Search for the cell housing the specified text and yield its (X, Y) center coordinate. 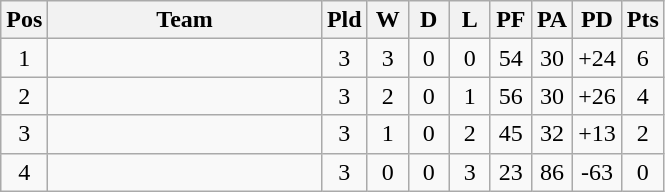
56 (510, 96)
L (470, 20)
32 (552, 134)
45 (510, 134)
+13 (598, 134)
Pld (344, 20)
PA (552, 20)
+26 (598, 96)
Team (185, 20)
54 (510, 58)
Pos (24, 20)
W (388, 20)
D (428, 20)
+24 (598, 58)
23 (510, 172)
PF (510, 20)
-63 (598, 172)
Pts (642, 20)
6 (642, 58)
PD (598, 20)
86 (552, 172)
